Return the [X, Y] coordinate for the center point of the cell that contains the specified text.  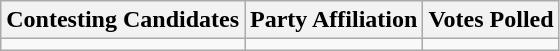
Votes Polled [491, 20]
Party Affiliation [334, 20]
Contesting Candidates [123, 20]
